Pinpoint the cell where the given text exists, returning its [x, y] midpoint coordinate. 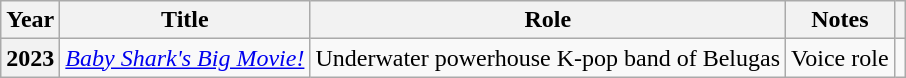
2023 [30, 58]
Underwater powerhouse K-pop band of Belugas [548, 58]
Voice role [840, 58]
Year [30, 20]
Role [548, 20]
Title [185, 20]
Notes [840, 20]
Baby Shark's Big Movie! [185, 58]
